Determine the (x, y) coordinate at the center of the cell enclosing the given text.  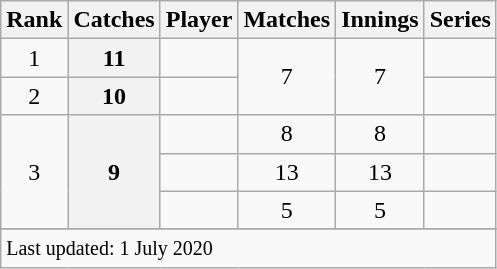
Player (199, 20)
9 (114, 172)
Matches (287, 20)
Series (460, 20)
1 (34, 58)
2 (34, 96)
Rank (34, 20)
10 (114, 96)
Innings (380, 20)
Last updated: 1 July 2020 (249, 248)
11 (114, 58)
3 (34, 172)
Catches (114, 20)
